Scan for the cell matching the given text and deliver its [x, y] coordinate at center. 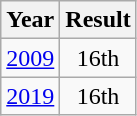
2009 [30, 58]
2019 [30, 96]
Year [30, 20]
Result [98, 20]
